From the cell containing the given text, extract its center point as (x, y) coordinate. 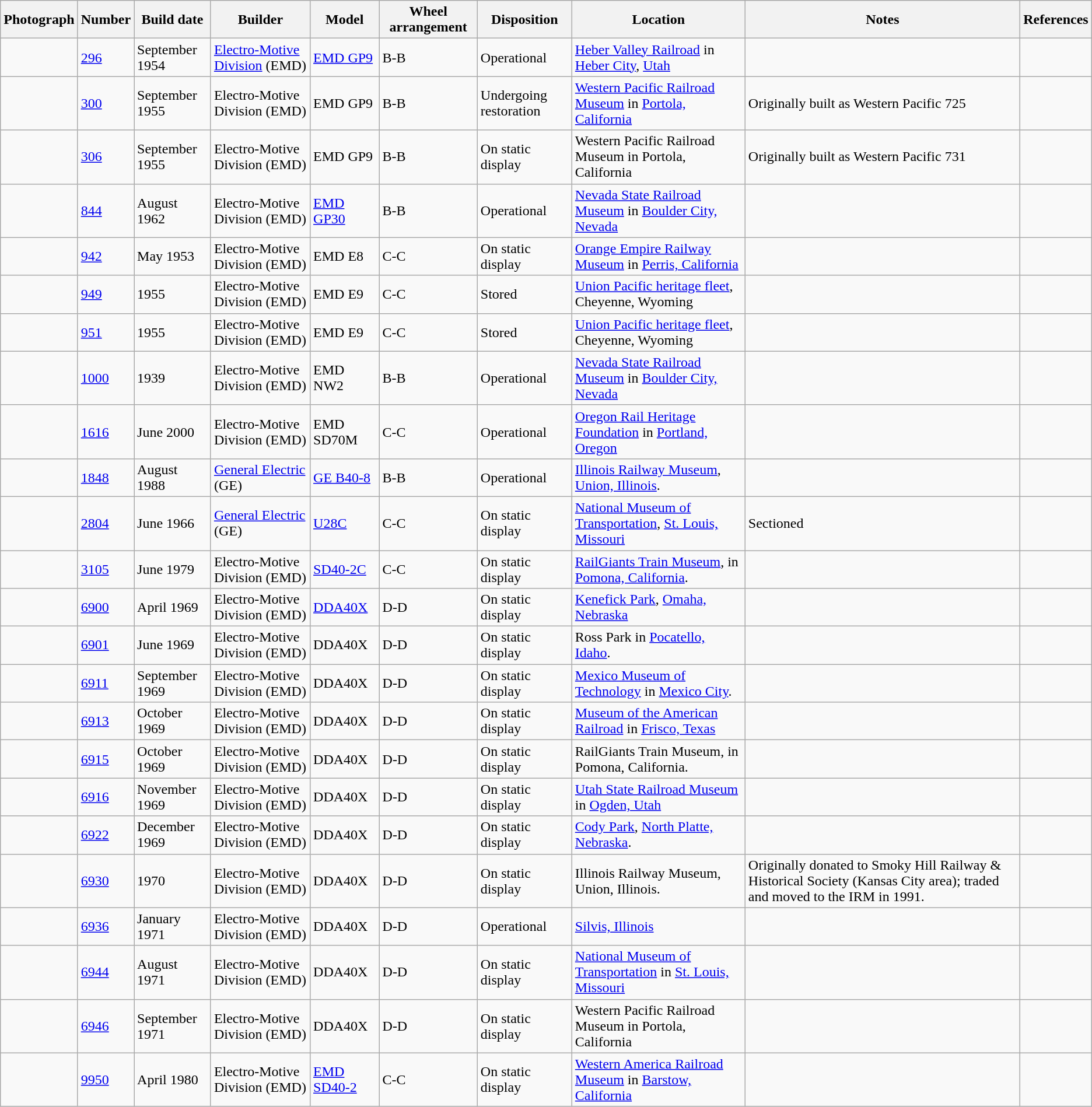
1616 (106, 432)
References (1056, 20)
296 (106, 57)
Location (658, 20)
National Museum of Transportation, St. Louis, Missouri (658, 523)
EMD E8 (345, 257)
U28C (345, 523)
Kenefick Park, Omaha, Nebraska (658, 608)
1939 (173, 378)
6900 (106, 608)
December 1969 (173, 835)
949 (106, 294)
Heber Valley Railroad in Heber City, Utah (658, 57)
EMD GP30 (345, 211)
January 1971 (173, 926)
Undergoing restoration (524, 103)
1848 (106, 477)
6930 (106, 881)
Model (345, 20)
June 1966 (173, 523)
9950 (106, 1080)
November 1969 (173, 797)
Oregon Rail Heritage Foundation in Portland, Oregon (658, 432)
Originally donated to Smoky Hill Railway & Historical Society (Kansas City area); traded and moved to the IRM in 1991. (882, 881)
Western America Railroad Museum in Barstow, California (658, 1080)
Builder (260, 20)
Originally built as Western Pacific 731 (882, 157)
Museum of the American Railroad in Frisco, Texas (658, 721)
August 1962 (173, 211)
EMD NW2 (345, 378)
Mexico Museum of Technology in Mexico City. (658, 684)
Orange Empire Railway Museum in Perris, California (658, 257)
June 2000 (173, 432)
GE B40-8 (345, 477)
6915 (106, 759)
1970 (173, 881)
6936 (106, 926)
SD40-2C (345, 569)
Originally built as Western Pacific 725 (882, 103)
Number (106, 20)
April 1980 (173, 1080)
Cody Park, North Platte, Nebraska. (658, 835)
844 (106, 211)
942 (106, 257)
6944 (106, 972)
6922 (106, 835)
3105 (106, 569)
August 1988 (173, 477)
6901 (106, 645)
6916 (106, 797)
August 1971 (173, 972)
Notes (882, 20)
6946 (106, 1026)
300 (106, 103)
Sectioned (882, 523)
2804 (106, 523)
1000 (106, 378)
Build date (173, 20)
April 1969 (173, 608)
September 1971 (173, 1026)
September 1969 (173, 684)
306 (106, 157)
6911 (106, 684)
Utah State Railroad Museum in Ogden, Utah (658, 797)
June 1969 (173, 645)
September 1954 (173, 57)
National Museum of Transportation in St. Louis, Missouri (658, 972)
6913 (106, 721)
May 1953 (173, 257)
Wheel arrangement (428, 20)
Photograph (39, 20)
EMD SD70M (345, 432)
EMD SD40-2 (345, 1080)
Ross Park in Pocatello, Idaho. (658, 645)
Disposition (524, 20)
Silvis, Illinois (658, 926)
951 (106, 332)
June 1979 (173, 569)
